From the cell containing the given text, extract its center point as [x, y] coordinate. 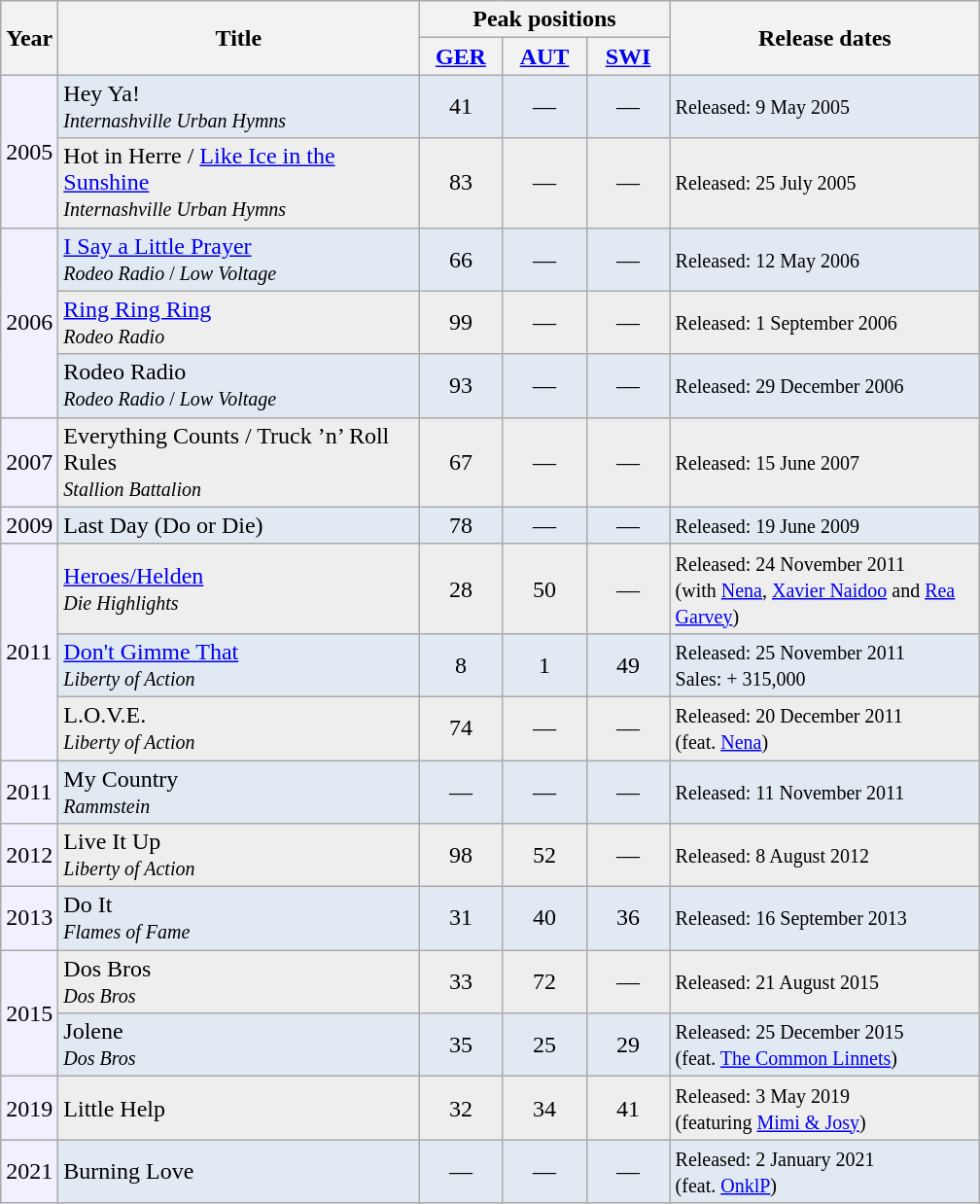
50 [544, 588]
Released: 16 September 2013 [824, 918]
Everything Counts / Truck ’n’ Roll RulesStallion Battalion [239, 462]
Released: 25 November 2011 Sales: + 315,000 [824, 665]
Year [29, 38]
Released: 19 June 2009 [824, 525]
Released: 11 November 2011 [824, 792]
40 [544, 918]
Ring Ring RingRodeo Radio [239, 323]
2009 [29, 525]
2021 [29, 1171]
72 [544, 982]
Last Day (Do or Die) [239, 525]
Released: 15 June 2007 [824, 462]
2015 [29, 1013]
Rodeo RadioRodeo Radio / Low Voltage [239, 385]
Release dates [824, 38]
28 [461, 588]
2006 [29, 323]
Hey Ya! Internashville Urban Hymns [239, 107]
33 [461, 982]
25 [544, 1045]
Released: 2 January 2021 (feat. OnklP) [824, 1171]
2012 [29, 856]
L.O.V.E.Liberty of Action [239, 727]
Title [239, 38]
GER [461, 56]
I Say a Little PrayerRodeo Radio / Low Voltage [239, 259]
Burning Love [239, 1171]
83 [461, 183]
Hot in Herre / Like Ice in the Sunshine Internashville Urban Hymns [239, 183]
31 [461, 918]
SWI [628, 56]
Released: 1 September 2006 [824, 323]
Live It Up Liberty of Action [239, 856]
Dos Bros Dos Bros [239, 982]
1 [544, 665]
66 [461, 259]
52 [544, 856]
32 [461, 1109]
Do It Flames of Fame [239, 918]
74 [461, 727]
2019 [29, 1109]
Little Help [239, 1109]
8 [461, 665]
Released: 21 August 2015 [824, 982]
35 [461, 1045]
36 [628, 918]
Heroes/HeldenDie Highlights [239, 588]
Released: 29 December 2006 [824, 385]
AUT [544, 56]
98 [461, 856]
Released: 20 December 2011(feat. Nena) [824, 727]
Released: 24 November 2011 (with Nena, Xavier Naidoo and Rea Garvey) [824, 588]
2013 [29, 918]
Released: 9 May 2005 [824, 107]
Released: 25 December 2015 (feat. The Common Linnets) [824, 1045]
Released: 12 May 2006 [824, 259]
Released: 8 August 2012 [824, 856]
49 [628, 665]
29 [628, 1045]
My Country Rammstein [239, 792]
99 [461, 323]
2007 [29, 462]
2005 [29, 152]
Jolene Dos Bros [239, 1045]
Peak positions [544, 19]
67 [461, 462]
93 [461, 385]
Don't Gimme ThatLiberty of Action [239, 665]
78 [461, 525]
Released: 3 May 2019 (featuring Mimi & Josy) [824, 1109]
Released: 25 July 2005 [824, 183]
34 [544, 1109]
